Extract the (x, y) coordinate from the center of the cell holding the provided text.  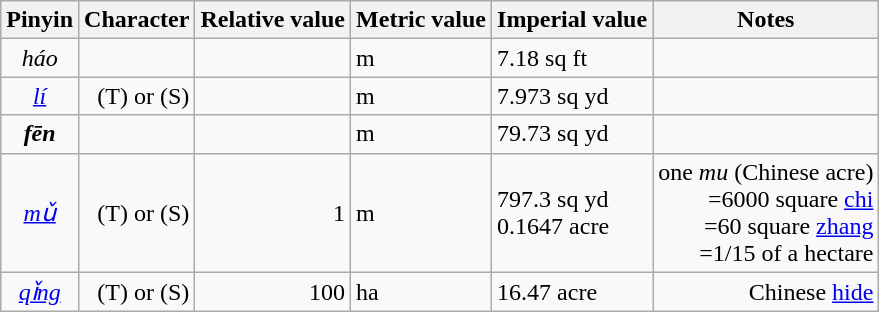
Pinyin (40, 20)
7.973 sq yd (572, 96)
Metric value (422, 20)
7.18 sq ft (572, 58)
797.3 sq yd0.1647 acre (572, 212)
one mu (Chinese acre) =6000 square chi =60 square zhang =1/15 of a hectare (766, 212)
Character (137, 20)
16.47 acre (572, 292)
háo (40, 58)
mǔ (40, 212)
Notes (766, 20)
ha (422, 292)
fēn (40, 134)
qǐng (40, 292)
79.73 sq yd (572, 134)
lí (40, 96)
1 (273, 212)
100 (273, 292)
Imperial value (572, 20)
Relative value (273, 20)
Chinese hide (766, 292)
